Scan for the cell matching the given text and deliver its (X, Y) coordinate at center. 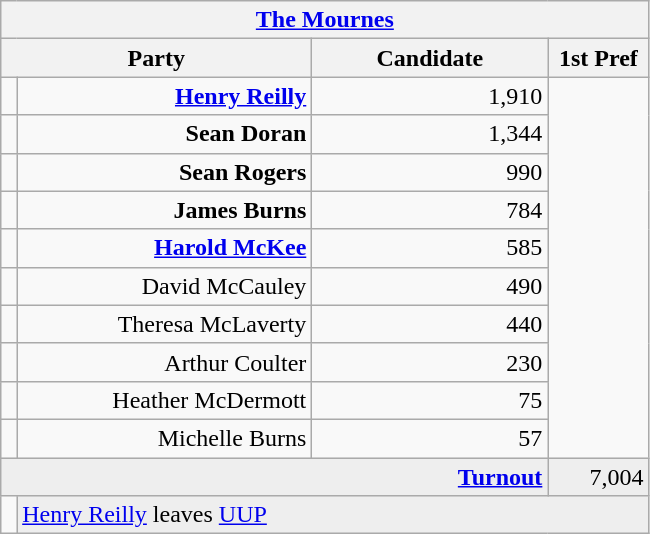
784 (430, 210)
Arthur Coulter (164, 362)
57 (430, 438)
James Burns (164, 210)
Party (156, 58)
490 (430, 286)
Sean Doran (164, 134)
Sean Rogers (164, 172)
440 (430, 324)
1st Pref (598, 58)
Henry Reilly (164, 96)
David McCauley (164, 286)
Candidate (430, 58)
1,910 (430, 96)
585 (430, 248)
1,344 (430, 134)
75 (430, 400)
Turnout (274, 477)
Henry Reilly leaves UUP (333, 515)
Theresa McLaverty (164, 324)
Michelle Burns (164, 438)
990 (430, 172)
230 (430, 362)
The Mournes (325, 20)
Harold McKee (164, 248)
Heather McDermott (164, 400)
7,004 (598, 477)
